Locate the cell with the specified text and output its (X, Y) center coordinate. 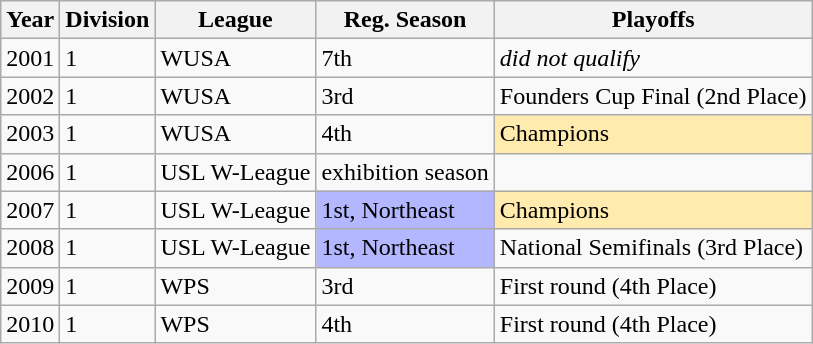
2008 (30, 248)
7th (405, 58)
2009 (30, 286)
2003 (30, 134)
Founders Cup Final (2nd Place) (653, 96)
Year (30, 20)
National Semifinals (3rd Place) (653, 248)
League (236, 20)
exhibition season (405, 172)
2007 (30, 210)
2002 (30, 96)
Playoffs (653, 20)
did not qualify (653, 58)
Division (108, 20)
2001 (30, 58)
2006 (30, 172)
Reg. Season (405, 20)
2010 (30, 324)
